Provide the (x, y) coordinate of the cell's center where the given text is located.  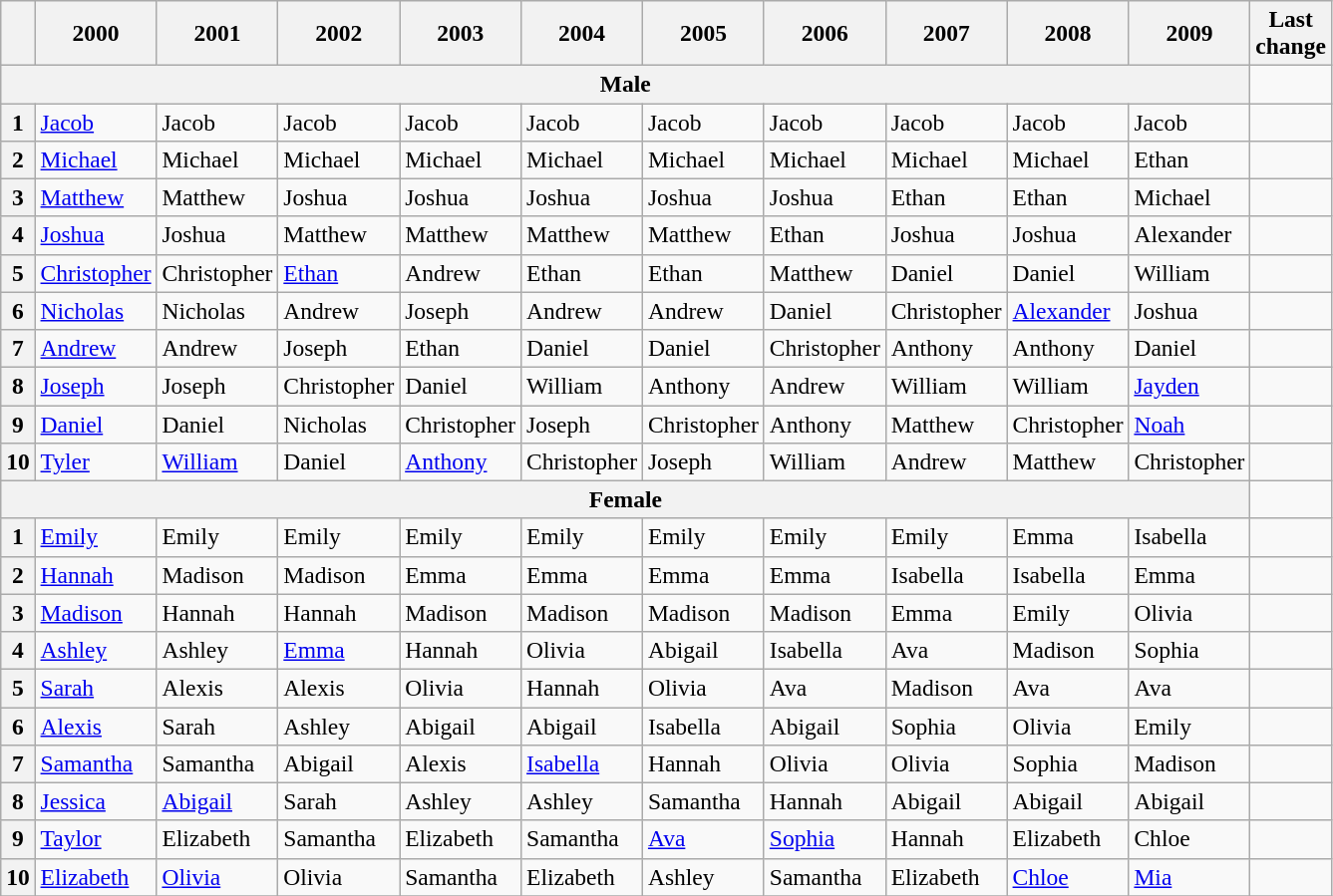
2007 (946, 32)
2008 (1068, 32)
2000 (96, 32)
2005 (704, 32)
2006 (825, 32)
Jessica (96, 801)
2009 (1189, 32)
Jayden (1189, 386)
Taylor (96, 839)
Tyler (96, 461)
2004 (582, 32)
Lastchange (1290, 32)
2002 (339, 32)
Male (626, 84)
Female (626, 499)
Mia (1189, 877)
Noah (1189, 424)
2001 (217, 32)
2003 (461, 32)
